From the cell containing the given text, extract its center point as (x, y) coordinate. 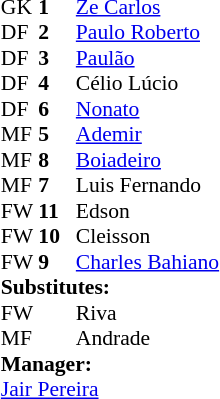
Paulo Roberto (148, 33)
Ademir (148, 135)
Paulão (148, 58)
Substitutes: (110, 287)
5 (57, 135)
Boiadeiro (148, 160)
Cleisson (148, 237)
Manager: (110, 364)
4 (57, 83)
Riva (148, 313)
2 (57, 33)
7 (57, 185)
Célio Lúcio (148, 83)
9 (57, 262)
10 (57, 237)
Edson (148, 211)
Charles Bahiano (148, 262)
11 (57, 211)
8 (57, 160)
6 (57, 109)
Nonato (148, 109)
Andrade (148, 339)
Luis Fernando (148, 185)
3 (57, 58)
